Return the [x, y] coordinate for the center point of the cell that contains the specified text.  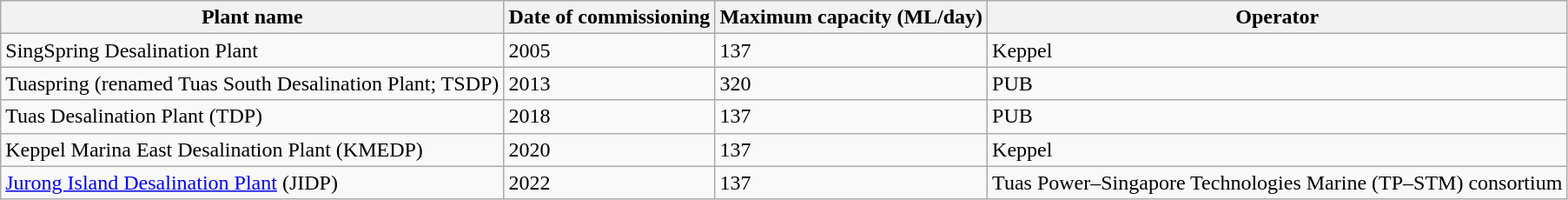
Tuas Desalination Plant (TDP) [252, 117]
2020 [610, 150]
2018 [610, 117]
Date of commissioning [610, 17]
320 [851, 83]
Plant name [252, 17]
2005 [610, 50]
SingSpring Desalination Plant [252, 50]
Tuas Power–Singapore Technologies Marine (TP–STM) consortium [1277, 183]
Keppel Marina East Desalination Plant (KMEDP) [252, 150]
Operator [1277, 17]
2022 [610, 183]
Tuaspring (renamed Tuas South Desalination Plant; TSDP) [252, 83]
Maximum capacity (ML/day) [851, 17]
Jurong Island Desalination Plant (JIDP) [252, 183]
2013 [610, 83]
